Output the [x, y] coordinate of the center of the cell containing the given text.  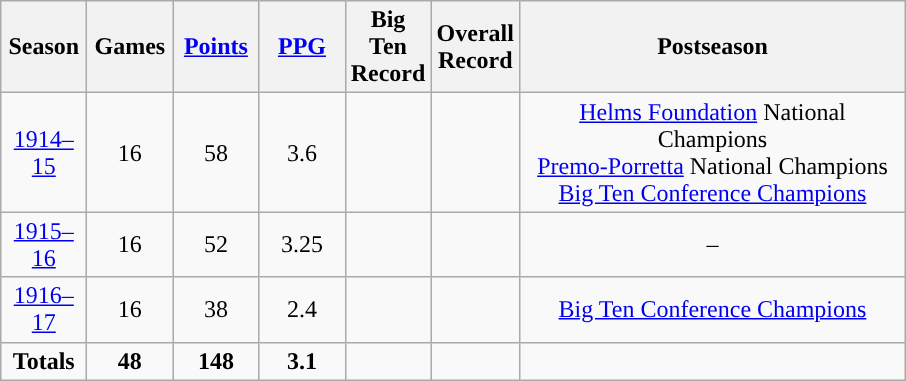
2.4 [302, 310]
– [712, 244]
1914–15 [44, 152]
Big Ten Record [388, 47]
1915–16 [44, 244]
3.25 [302, 244]
38 [216, 310]
Points [216, 47]
Big Ten Conference Champions [712, 310]
1916–17 [44, 310]
52 [216, 244]
58 [216, 152]
PPG [302, 47]
3.1 [302, 361]
Games [130, 47]
48 [130, 361]
Postseason [712, 47]
3.6 [302, 152]
148 [216, 361]
Helms Foundation National ChampionsPremo-Porretta National ChampionsBig Ten Conference Champions [712, 152]
Overall Record [475, 47]
Season [44, 47]
Totals [44, 361]
